Output the (X, Y) coordinate of the center of the cell containing the given text.  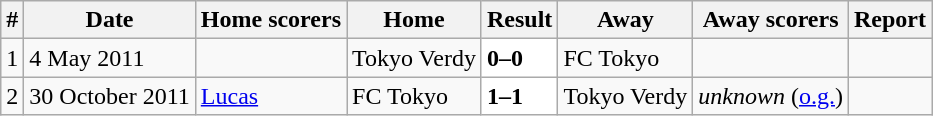
1–1 (519, 96)
unknown (o.g.) (771, 96)
Date (110, 20)
Home scorers (270, 20)
0–0 (519, 58)
Away scorers (771, 20)
Result (519, 20)
# (12, 20)
1 (12, 58)
Away (626, 20)
30 October 2011 (110, 96)
Home (414, 20)
Lucas (270, 96)
2 (12, 96)
Report (890, 20)
4 May 2011 (110, 58)
